For the text-containing cell, return its midpoint in [X, Y] coordinate format. 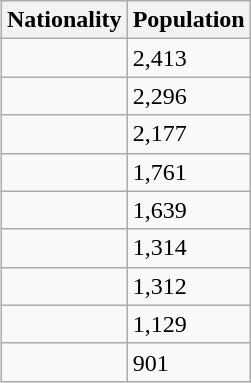
1,761 [188, 172]
2,177 [188, 134]
2,296 [188, 96]
2,413 [188, 58]
1,639 [188, 210]
Nationality [64, 20]
1,129 [188, 324]
1,314 [188, 248]
901 [188, 362]
Population [188, 20]
1,312 [188, 286]
